Identify which cell holds the provided text, then report its [X, Y] central coordinate. 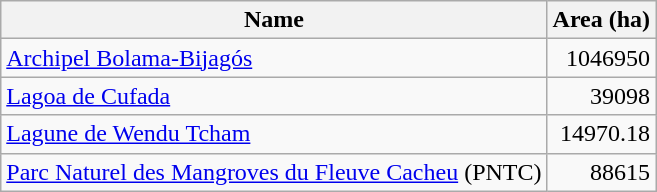
Lagune de Wendu Tcham [274, 134]
Parc Naturel des Mangroves du Fleuve Cacheu (PNTC) [274, 172]
39098 [602, 96]
88615 [602, 172]
Name [274, 20]
14970.18 [602, 134]
Lagoa de Cufada [274, 96]
1046950 [602, 58]
Area (ha) [602, 20]
Archipel Bolama-Bijagós [274, 58]
